Return the [x, y] coordinate for the center point of the cell that contains the specified text.  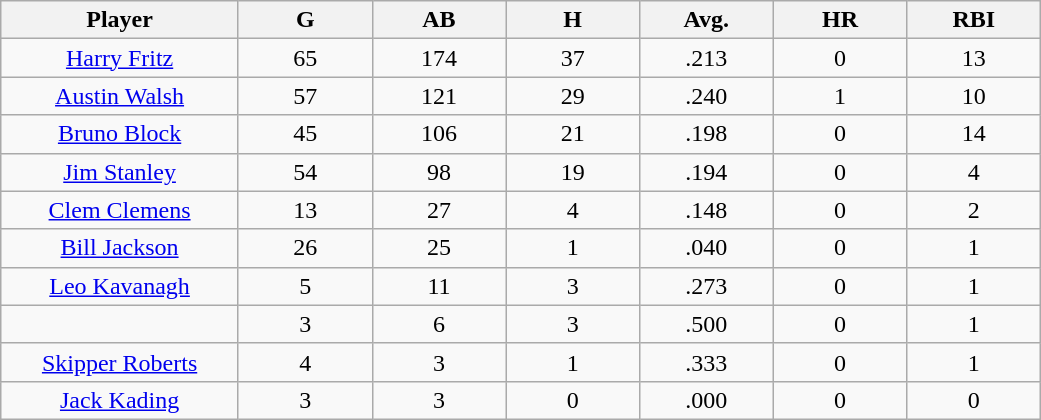
.040 [706, 248]
25 [439, 248]
10 [974, 96]
Avg. [706, 20]
Bruno Block [120, 134]
37 [573, 58]
21 [573, 134]
14 [974, 134]
54 [305, 172]
121 [439, 96]
.273 [706, 286]
H [573, 20]
.500 [706, 324]
Clem Clemens [120, 210]
11 [439, 286]
Jim Stanley [120, 172]
6 [439, 324]
HR [840, 20]
Skipper Roberts [120, 362]
45 [305, 134]
57 [305, 96]
AB [439, 20]
27 [439, 210]
174 [439, 58]
.213 [706, 58]
.194 [706, 172]
.198 [706, 134]
19 [573, 172]
.333 [706, 362]
.240 [706, 96]
.148 [706, 210]
65 [305, 58]
Harry Fritz [120, 58]
Player [120, 20]
29 [573, 96]
Leo Kavanagh [120, 286]
Bill Jackson [120, 248]
G [305, 20]
106 [439, 134]
5 [305, 286]
Jack Kading [120, 400]
2 [974, 210]
RBI [974, 20]
.000 [706, 400]
98 [439, 172]
Austin Walsh [120, 96]
26 [305, 248]
